Provide the [x, y] coordinate of the cell's center where the given text is located.  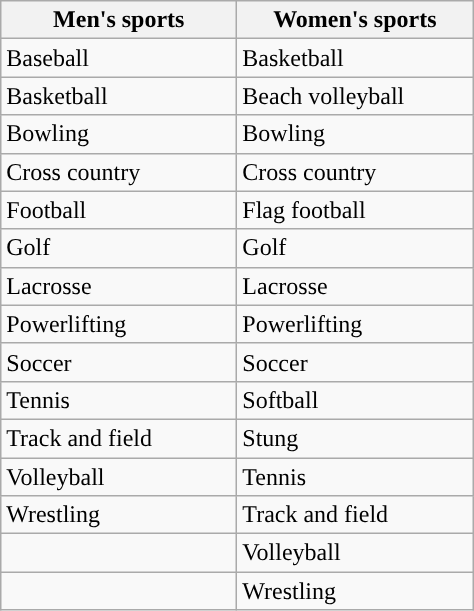
Flag football [355, 210]
Stung [355, 438]
Women's sports [355, 20]
Softball [355, 400]
Men's sports [119, 20]
Baseball [119, 58]
Beach volleyball [355, 96]
Football [119, 210]
